Determine the [x, y] coordinate at the center of the cell enclosing the given text.  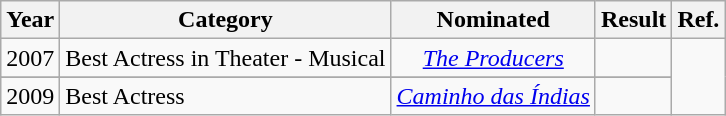
Year [30, 20]
Category [226, 20]
Best Actress in Theater - Musical [226, 58]
Caminho das Índias [493, 96]
Best Actress [226, 96]
2007 [30, 58]
Ref. [698, 20]
Result [633, 20]
The Producers [493, 58]
2009 [30, 96]
Nominated [493, 20]
